For the text-containing cell, return its midpoint in [X, Y] coordinate format. 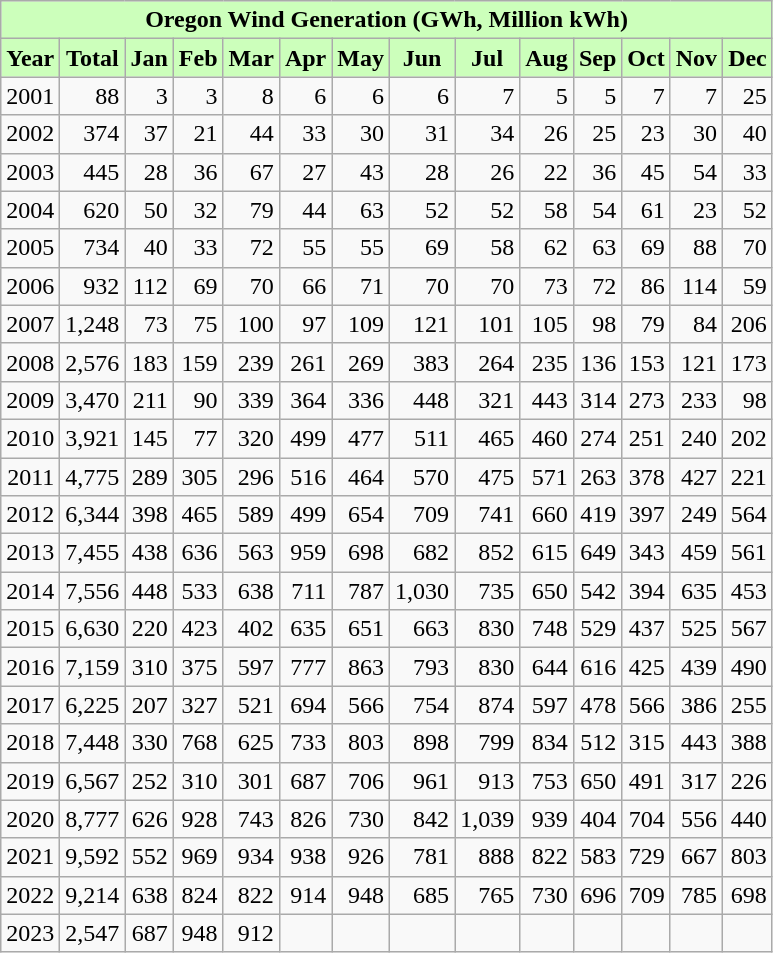
799 [488, 743]
9,592 [92, 857]
521 [251, 705]
741 [488, 515]
533 [198, 591]
6,344 [92, 515]
32 [198, 210]
969 [198, 857]
397 [646, 515]
114 [696, 286]
364 [305, 400]
211 [149, 400]
824 [198, 895]
914 [305, 895]
112 [149, 286]
97 [305, 324]
3,921 [92, 438]
339 [251, 400]
37 [149, 134]
252 [149, 781]
59 [748, 286]
296 [251, 477]
439 [696, 667]
1,030 [422, 591]
768 [198, 743]
440 [748, 819]
2003 [30, 172]
2023 [30, 933]
552 [149, 857]
625 [251, 743]
2006 [30, 286]
464 [361, 477]
Aug [547, 58]
2013 [30, 553]
Apr [305, 58]
938 [305, 857]
460 [547, 438]
874 [488, 705]
711 [305, 591]
Feb [198, 58]
305 [198, 477]
490 [748, 667]
654 [361, 515]
378 [646, 477]
733 [305, 743]
3,470 [92, 400]
525 [696, 629]
404 [597, 819]
239 [251, 362]
Jul [488, 58]
475 [488, 477]
386 [696, 705]
159 [198, 362]
220 [149, 629]
660 [547, 515]
516 [305, 477]
826 [305, 819]
6,567 [92, 781]
888 [488, 857]
7,448 [92, 743]
8,777 [92, 819]
153 [646, 362]
2017 [30, 705]
1,039 [488, 819]
423 [198, 629]
183 [149, 362]
620 [92, 210]
2018 [30, 743]
2012 [30, 515]
264 [488, 362]
743 [251, 819]
425 [646, 667]
Nov [696, 58]
706 [361, 781]
2021 [30, 857]
Oregon Wind Generation (GWh, Million kWh) [387, 20]
2016 [30, 667]
71 [361, 286]
255 [748, 705]
207 [149, 705]
785 [696, 895]
2005 [30, 248]
667 [696, 857]
21 [198, 134]
959 [305, 553]
478 [597, 705]
863 [361, 667]
84 [696, 324]
50 [149, 210]
626 [149, 819]
445 [92, 172]
61 [646, 210]
301 [251, 781]
571 [547, 477]
438 [149, 553]
567 [748, 629]
765 [488, 895]
685 [422, 895]
852 [488, 553]
2015 [30, 629]
105 [547, 324]
556 [696, 819]
66 [305, 286]
477 [361, 438]
734 [92, 248]
932 [92, 286]
735 [488, 591]
383 [422, 362]
729 [646, 857]
2007 [30, 324]
6,225 [92, 705]
62 [547, 248]
336 [361, 400]
437 [646, 629]
459 [696, 553]
6,630 [92, 629]
86 [646, 286]
7,455 [92, 553]
109 [361, 324]
564 [748, 515]
663 [422, 629]
636 [198, 553]
589 [251, 515]
173 [748, 362]
748 [547, 629]
694 [305, 705]
2008 [30, 362]
375 [198, 667]
100 [251, 324]
913 [488, 781]
529 [597, 629]
898 [422, 743]
649 [597, 553]
321 [488, 400]
912 [251, 933]
22 [547, 172]
Total [92, 58]
Mar [251, 58]
491 [646, 781]
320 [251, 438]
7,556 [92, 591]
263 [597, 477]
753 [547, 781]
90 [198, 400]
Sep [597, 58]
May [361, 58]
330 [149, 743]
2019 [30, 781]
616 [597, 667]
31 [422, 134]
249 [696, 515]
289 [149, 477]
233 [696, 400]
Dec [748, 58]
136 [597, 362]
563 [251, 553]
542 [597, 591]
75 [198, 324]
Jan [149, 58]
1,248 [92, 324]
427 [696, 477]
202 [748, 438]
777 [305, 667]
394 [646, 591]
615 [547, 553]
273 [646, 400]
2022 [30, 895]
221 [748, 477]
512 [597, 743]
Year [30, 58]
511 [422, 438]
235 [547, 362]
2009 [30, 400]
43 [361, 172]
101 [488, 324]
2011 [30, 477]
651 [361, 629]
251 [646, 438]
419 [597, 515]
240 [696, 438]
4,775 [92, 477]
961 [422, 781]
2020 [30, 819]
327 [198, 705]
274 [597, 438]
842 [422, 819]
754 [422, 705]
787 [361, 591]
696 [597, 895]
388 [748, 743]
34 [488, 134]
570 [422, 477]
928 [198, 819]
2004 [30, 210]
315 [646, 743]
704 [646, 819]
682 [422, 553]
926 [361, 857]
374 [92, 134]
2,576 [92, 362]
9,214 [92, 895]
2010 [30, 438]
2,547 [92, 933]
77 [198, 438]
45 [646, 172]
145 [149, 438]
206 [748, 324]
Jun [422, 58]
317 [696, 781]
314 [597, 400]
8 [251, 96]
561 [748, 553]
398 [149, 515]
226 [748, 781]
Oct [646, 58]
7,159 [92, 667]
2001 [30, 96]
402 [251, 629]
269 [361, 362]
2014 [30, 591]
583 [597, 857]
453 [748, 591]
67 [251, 172]
793 [422, 667]
27 [305, 172]
2002 [30, 134]
934 [251, 857]
644 [547, 667]
343 [646, 553]
261 [305, 362]
939 [547, 819]
781 [422, 857]
834 [547, 743]
